Scan for the cell matching the given text and deliver its (x, y) coordinate at center. 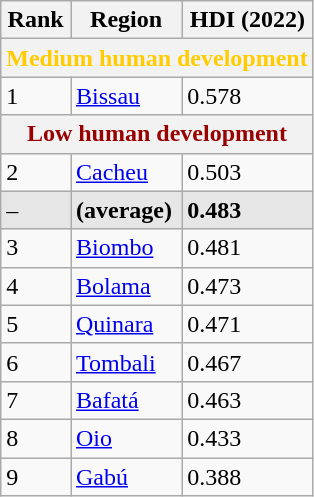
0.467 (248, 362)
0.503 (248, 172)
HDI (2022) (248, 20)
– (36, 210)
1 (36, 96)
Cacheu (126, 172)
Biombo (126, 248)
Medium human development (157, 58)
Rank (36, 20)
0.471 (248, 324)
0.483 (248, 210)
2 (36, 172)
7 (36, 400)
0.473 (248, 286)
Bolama (126, 286)
Low human development (157, 134)
5 (36, 324)
0.388 (248, 477)
8 (36, 438)
0.578 (248, 96)
Bissau (126, 96)
0.433 (248, 438)
Oio (126, 438)
Tombali (126, 362)
0.481 (248, 248)
0.463 (248, 400)
Bafatá (126, 400)
Quinara (126, 324)
9 (36, 477)
6 (36, 362)
Gabú (126, 477)
(average) (126, 210)
4 (36, 286)
Region (126, 20)
3 (36, 248)
